Scan for the cell matching the given text and deliver its (x, y) coordinate at center. 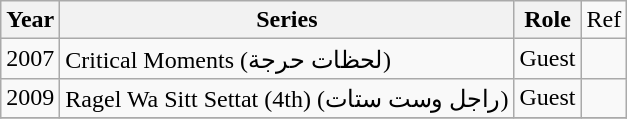
Year (30, 20)
2009 (30, 98)
Series (287, 20)
Ragel Wa Sitt Settat (4th) (راجل وست ستات) (287, 98)
Role (548, 20)
Critical Moments (لحظات حرجة) (287, 59)
Ref (604, 20)
2007 (30, 59)
